Determine the (x, y) coordinate at the center of the cell enclosing the given text.  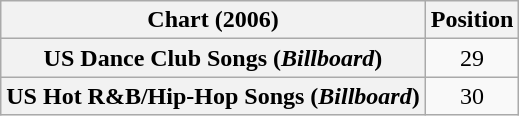
US Dance Club Songs (Billboard) (213, 58)
Position (472, 20)
US Hot R&B/Hip-Hop Songs (Billboard) (213, 96)
Chart (2006) (213, 20)
29 (472, 58)
30 (472, 96)
